Pinpoint the cell where the given text exists, returning its [x, y] midpoint coordinate. 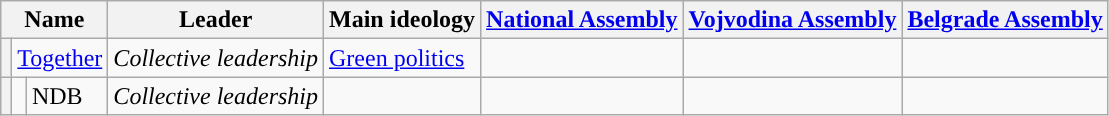
Vojvodina Assembly [792, 20]
Green politics [402, 58]
Main ideology [402, 20]
Name [54, 20]
NDB [66, 96]
Leader [216, 20]
National Assembly [582, 20]
Belgrade Assembly [1005, 20]
Together [60, 58]
